Provide the (X, Y) coordinate of the cell's center where the given text is located.  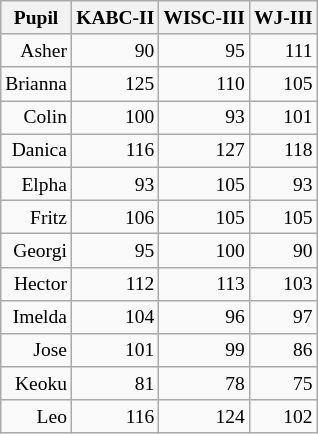
Brianna (36, 84)
102 (283, 416)
WISC-III (204, 18)
Leo (36, 416)
Elpha (36, 184)
96 (204, 316)
113 (204, 284)
Keoku (36, 384)
99 (204, 350)
97 (283, 316)
112 (116, 284)
103 (283, 284)
Georgi (36, 250)
Danica (36, 150)
111 (283, 50)
78 (204, 384)
WJ-III (283, 18)
Hector (36, 284)
Asher (36, 50)
125 (116, 84)
106 (116, 216)
75 (283, 384)
127 (204, 150)
118 (283, 150)
Jose (36, 350)
Colin (36, 118)
104 (116, 316)
Fritz (36, 216)
KABC-II (116, 18)
Imelda (36, 316)
110 (204, 84)
Pupil (36, 18)
124 (204, 416)
81 (116, 384)
86 (283, 350)
